Capture the cell that displays the provided text and extract its [X, Y] central coordinate. 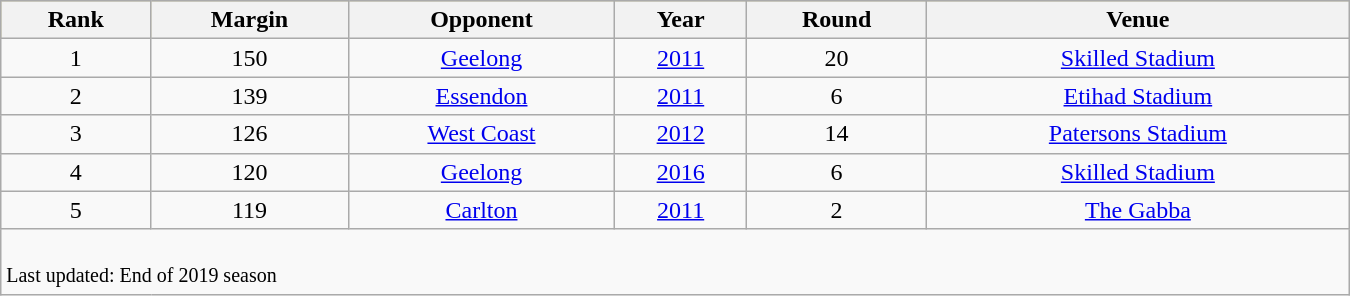
139 [250, 96]
Patersons Stadium [1138, 134]
Year [681, 20]
Round [837, 20]
Essendon [481, 96]
Rank [76, 20]
The Gabba [1138, 210]
2016 [681, 172]
Venue [1138, 20]
Last updated: End of 2019 season [675, 262]
150 [250, 58]
2012 [681, 134]
Carlton [481, 210]
5 [76, 210]
Etihad Stadium [1138, 96]
20 [837, 58]
West Coast [481, 134]
4 [76, 172]
3 [76, 134]
126 [250, 134]
Margin [250, 20]
120 [250, 172]
119 [250, 210]
14 [837, 134]
Opponent [481, 20]
1 [76, 58]
